Extract the (x, y) coordinate from the center of the cell holding the provided text.  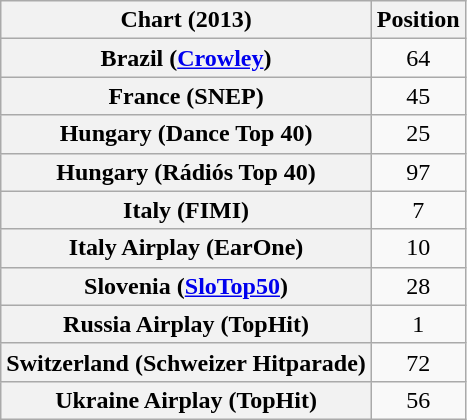
Italy Airplay (EarOne) (186, 248)
72 (418, 362)
97 (418, 172)
Hungary (Rádiós Top 40) (186, 172)
Position (418, 20)
Russia Airplay (TopHit) (186, 324)
1 (418, 324)
64 (418, 58)
28 (418, 286)
Hungary (Dance Top 40) (186, 134)
Brazil (Crowley) (186, 58)
France (SNEP) (186, 96)
56 (418, 400)
25 (418, 134)
Italy (FIMI) (186, 210)
10 (418, 248)
Ukraine Airplay (TopHit) (186, 400)
Switzerland (Schweizer Hitparade) (186, 362)
Chart (2013) (186, 20)
45 (418, 96)
7 (418, 210)
Slovenia (SloTop50) (186, 286)
